Return (X, Y) of the center of cell containing provided text 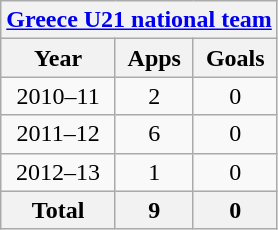
2012–13 (58, 172)
1 (154, 172)
Goals (235, 58)
Total (58, 210)
2011–12 (58, 134)
9 (154, 210)
6 (154, 134)
Greece U21 national team (140, 20)
Apps (154, 58)
2 (154, 96)
Year (58, 58)
2010–11 (58, 96)
